For the text-containing cell, return its midpoint in [x, y] coordinate format. 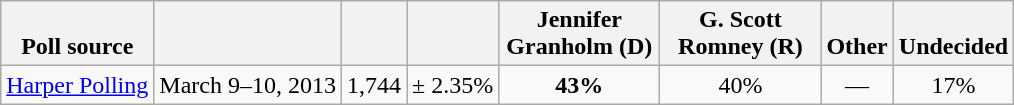
G. ScottRomney (R) [740, 34]
Poll source [78, 34]
— [857, 85]
Harper Polling [78, 85]
± 2.35% [453, 85]
17% [953, 85]
1,744 [374, 85]
Other [857, 34]
Undecided [953, 34]
43% [580, 85]
March 9–10, 2013 [248, 85]
40% [740, 85]
JenniferGranholm (D) [580, 34]
